Return the [x, y] coordinate for the center point of the cell that contains the specified text.  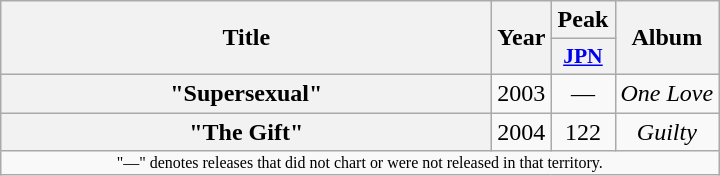
2003 [522, 93]
Peak [583, 20]
Title [246, 38]
Guilty [667, 131]
"—" denotes releases that did not chart or were not released in that territory. [360, 163]
Year [522, 38]
— [583, 93]
"The Gift" [246, 131]
2004 [522, 131]
Album [667, 38]
"Supersexual" [246, 93]
122 [583, 131]
One Love [667, 93]
JPN [583, 57]
